Extract the (x, y) coordinate from the center of the cell holding the provided text.  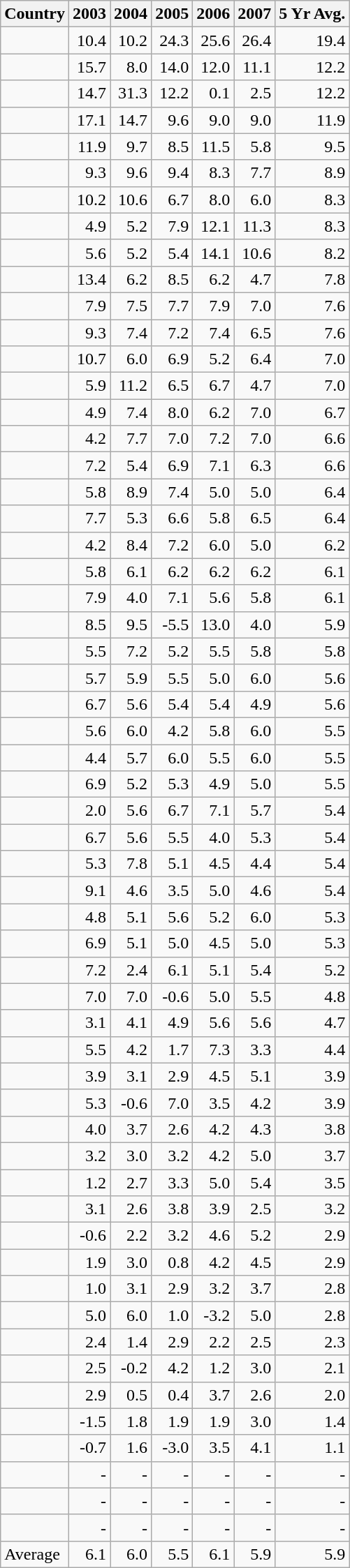
14.0 (172, 67)
10.4 (89, 40)
9.1 (89, 890)
14.1 (214, 253)
-3.0 (172, 1448)
1.7 (172, 1050)
9.4 (172, 173)
2.1 (312, 1368)
11.1 (254, 67)
12.1 (214, 226)
2.3 (312, 1342)
1.1 (312, 1448)
11.2 (131, 386)
7.3 (214, 1050)
26.4 (254, 40)
2.7 (131, 1183)
25.6 (214, 40)
0.4 (172, 1395)
8.2 (312, 253)
8.4 (131, 545)
10.7 (89, 359)
2005 (172, 14)
4.3 (254, 1129)
0.8 (172, 1262)
19.4 (312, 40)
12.0 (214, 67)
11.5 (214, 147)
-1.5 (89, 1421)
5 Yr Avg. (312, 14)
9.7 (131, 147)
6.3 (254, 465)
13.4 (89, 279)
17.1 (89, 120)
Average (35, 1554)
1.8 (131, 1421)
2003 (89, 14)
-3.2 (214, 1315)
2007 (254, 14)
-5.5 (172, 625)
-0.2 (131, 1368)
2006 (214, 14)
Country (35, 14)
11.3 (254, 226)
24.3 (172, 40)
13.0 (214, 625)
0.1 (214, 94)
2004 (131, 14)
31.3 (131, 94)
15.7 (89, 67)
1.6 (131, 1448)
0.5 (131, 1395)
-0.7 (89, 1448)
7.5 (131, 306)
